Locate the cell with the specified text and output its [X, Y] center coordinate. 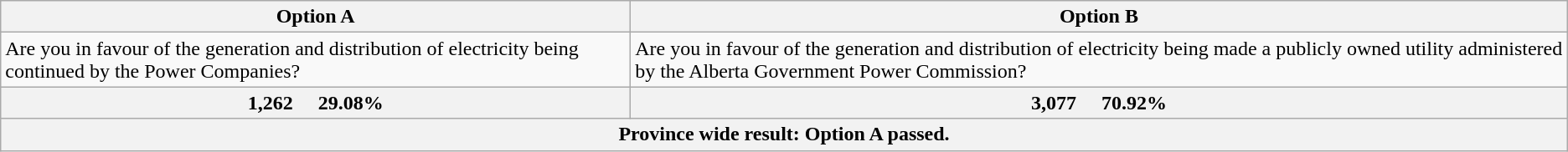
Option A [316, 17]
3,077 70.92% [1099, 103]
Option B [1099, 17]
Are you in favour of the generation and distribution of electricity being continued by the Power Companies? [316, 60]
1,262 29.08% [316, 103]
Province wide result: Option A passed. [784, 134]
